Find where the given text appears and provide that cell's center as [x, y] coordinate. 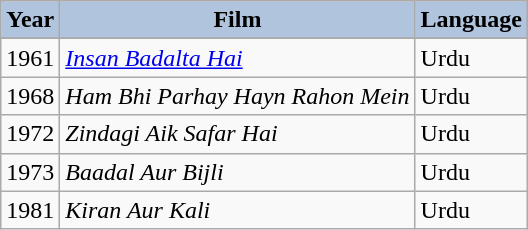
1972 [30, 134]
Ham Bhi Parhay Hayn Rahon Mein [238, 96]
Film [238, 20]
Kiran Aur Kali [238, 210]
Year [30, 20]
Zindagi Aik Safar Hai [238, 134]
1973 [30, 172]
Baadal Aur Bijli [238, 172]
Insan Badalta Hai [238, 58]
1968 [30, 96]
Language [471, 20]
1981 [30, 210]
1961 [30, 58]
